Locate the cell with the specified text and output its [X, Y] center coordinate. 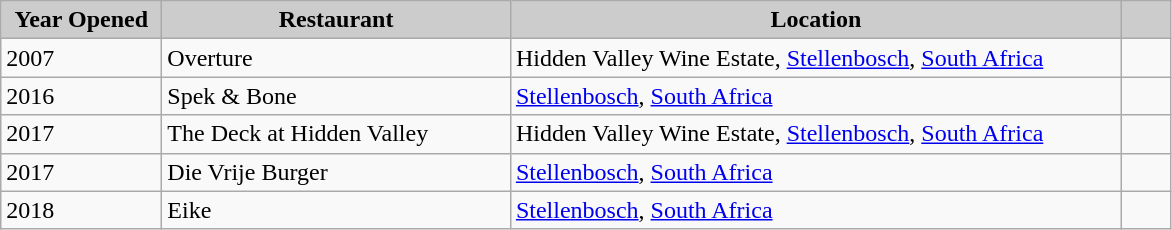
2016 [82, 96]
The Deck at Hidden Valley [336, 134]
2007 [82, 58]
Overture [336, 58]
2018 [82, 210]
Location [816, 20]
Spek & Bone [336, 96]
Restaurant [336, 20]
Year Opened [82, 20]
Eike [336, 210]
Die Vrije Burger [336, 172]
